Locate the cell with the specified text and output its [x, y] center coordinate. 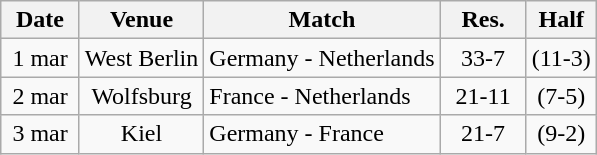
33-7 [483, 58]
France - Netherlands [322, 96]
Wolfsburg [141, 96]
Germany - France [322, 134]
Kiel [141, 134]
Date [40, 20]
2 mar [40, 96]
Venue [141, 20]
(9-2) [561, 134]
3 mar [40, 134]
Match [322, 20]
(7-5) [561, 96]
Germany - Netherlands [322, 58]
(11-3) [561, 58]
West Berlin [141, 58]
1 mar [40, 58]
21-11 [483, 96]
Half [561, 20]
21-7 [483, 134]
Res. [483, 20]
